Provide the [X, Y] coordinate of the cell's center where the given text is located.  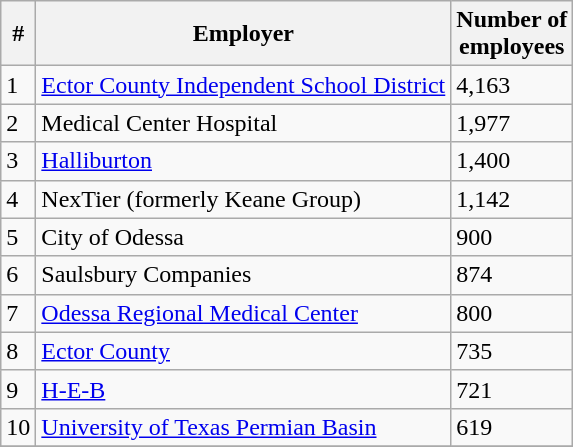
800 [512, 313]
NexTier (formerly Keane Group) [244, 199]
Halliburton [244, 161]
619 [512, 427]
Medical Center Hospital [244, 123]
City of Odessa [244, 237]
7 [18, 313]
Ector County Independent School District [244, 85]
Saulsbury Companies [244, 275]
Odessa Regional Medical Center [244, 313]
4 [18, 199]
721 [512, 389]
4,163 [512, 85]
University of Texas Permian Basin [244, 427]
1,977 [512, 123]
9 [18, 389]
2 [18, 123]
1 [18, 85]
Number ofemployees [512, 34]
6 [18, 275]
Employer [244, 34]
# [18, 34]
8 [18, 351]
10 [18, 427]
Ector County [244, 351]
900 [512, 237]
874 [512, 275]
735 [512, 351]
1,142 [512, 199]
5 [18, 237]
1,400 [512, 161]
3 [18, 161]
H-E-B [244, 389]
